Locate the cell with the specified text and output its [x, y] center coordinate. 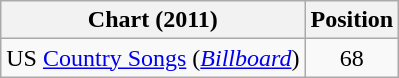
68 [352, 58]
Position [352, 20]
Chart (2011) [153, 20]
US Country Songs (Billboard) [153, 58]
